Find where the given text appears and provide that cell's center as (X, Y) coordinate. 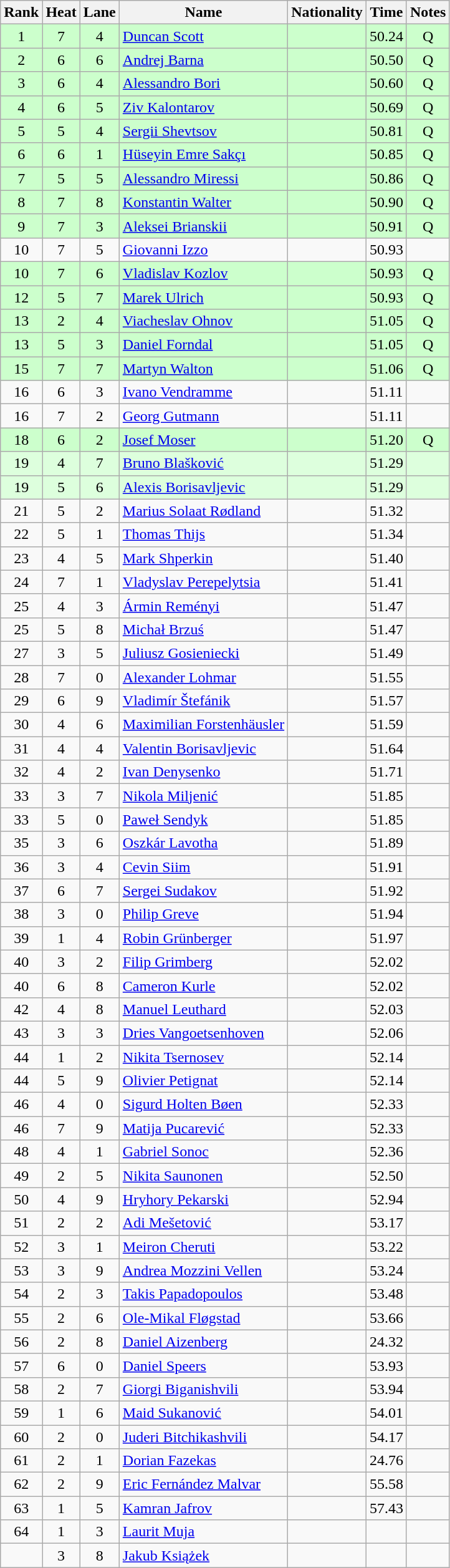
57.43 (386, 1508)
53.94 (386, 1389)
43 (21, 1033)
50.91 (386, 226)
52.06 (386, 1033)
Josef Moser (203, 440)
21 (21, 511)
Sergei Sudakov (203, 891)
50.86 (386, 178)
15 (21, 369)
Cevin Siim (203, 867)
50.81 (386, 131)
Name (203, 12)
52.50 (386, 1176)
Duncan Scott (203, 36)
Michał Brzuś (203, 629)
52 (21, 1247)
54.17 (386, 1436)
35 (21, 843)
50.69 (386, 107)
Notes (428, 12)
Alexander Lohmar (203, 677)
Juderi Bitchikashvili (203, 1436)
51.55 (386, 677)
31 (21, 748)
Ivan Denysenko (203, 772)
55 (21, 1318)
Nikita Tsernosev (203, 1057)
Eric Fernández Malvar (203, 1484)
Cameron Kurle (203, 985)
64 (21, 1532)
53.93 (386, 1365)
Juliusz Gosieniecki (203, 653)
Aleksei Brianskii (203, 226)
50.24 (386, 36)
Philip Greve (203, 914)
Hüseyin Emre Sakçı (203, 155)
50.50 (386, 60)
51.94 (386, 914)
Gabriel Sonoc (203, 1152)
52.94 (386, 1199)
Daniel Aizenberg (203, 1342)
38 (21, 914)
51.20 (386, 440)
52.03 (386, 1009)
51.71 (386, 772)
Takis Papadopoulos (203, 1294)
51.40 (386, 558)
63 (21, 1508)
49 (21, 1176)
53.24 (386, 1270)
50.60 (386, 84)
51.34 (386, 535)
Filip Grimberg (203, 962)
62 (21, 1484)
53.22 (386, 1247)
Dries Vangoetsenhoven (203, 1033)
51.97 (386, 938)
56 (21, 1342)
Kamran Jafrov (203, 1508)
Maid Sukanović (203, 1413)
51.91 (386, 867)
53.66 (386, 1318)
50.90 (386, 202)
50 (21, 1199)
Maximilian Forstenhäusler (203, 725)
51.57 (386, 701)
Paweł Sendyk (203, 820)
42 (21, 1009)
Andrea Mozzini Vellen (203, 1270)
39 (21, 938)
12 (21, 298)
Giorgi Biganishvili (203, 1389)
54.01 (386, 1413)
Marius Solaat Rødland (203, 511)
52.36 (386, 1152)
51 (21, 1223)
Lane (100, 12)
Ziv Kalontarov (203, 107)
Valentin Borisavljevic (203, 748)
Daniel Forndal (203, 345)
57 (21, 1365)
Olivier Petignat (203, 1081)
27 (21, 653)
Rank (21, 12)
30 (21, 725)
58 (21, 1389)
Giovanni Izzo (203, 249)
51.49 (386, 653)
51.89 (386, 843)
36 (21, 867)
51.06 (386, 369)
Nationality (327, 12)
51.92 (386, 891)
53.17 (386, 1223)
Ole-Mikal Fløgstad (203, 1318)
29 (21, 701)
51.59 (386, 725)
51.41 (386, 582)
Konstantin Walter (203, 202)
Sigurd Holten Bøen (203, 1105)
51.32 (386, 511)
Laurit Muja (203, 1532)
Vladimír Štefánik (203, 701)
Adi Mešetović (203, 1223)
50.85 (386, 155)
Ármin Reményi (203, 606)
Meiron Cheruti (203, 1247)
48 (21, 1152)
Vladislav Kozlov (203, 273)
Dorian Fazekas (203, 1461)
54 (21, 1294)
24.32 (386, 1342)
Manuel Leuthard (203, 1009)
Andrej Barna (203, 60)
53.48 (386, 1294)
22 (21, 535)
Heat (61, 12)
51.64 (386, 748)
28 (21, 677)
Alessandro Miressi (203, 178)
Vladyslav Perepelytsia (203, 582)
Nikola Miljenić (203, 796)
Time (386, 12)
Jakub Książek (203, 1556)
24.76 (386, 1461)
Ivano Vendramme (203, 392)
Hryhory Pekarski (203, 1199)
Daniel Speers (203, 1365)
Marek Ulrich (203, 298)
24 (21, 582)
37 (21, 891)
55.58 (386, 1484)
Robin Grünberger (203, 938)
Sergii Shevtsov (203, 131)
61 (21, 1461)
Oszkár Lavotha (203, 843)
Bruno Blašković (203, 463)
59 (21, 1413)
53 (21, 1270)
32 (21, 772)
23 (21, 558)
Alexis Borisavljevic (203, 487)
Mark Shperkin (203, 558)
Matija Pucarević (203, 1128)
Thomas Thijs (203, 535)
18 (21, 440)
Alessandro Bori (203, 84)
Viacheslav Ohnov (203, 321)
60 (21, 1436)
Nikita Saunonen (203, 1176)
Georg Gutmann (203, 416)
Martyn Walton (203, 369)
